For the text-containing cell, return its midpoint in [x, y] coordinate format. 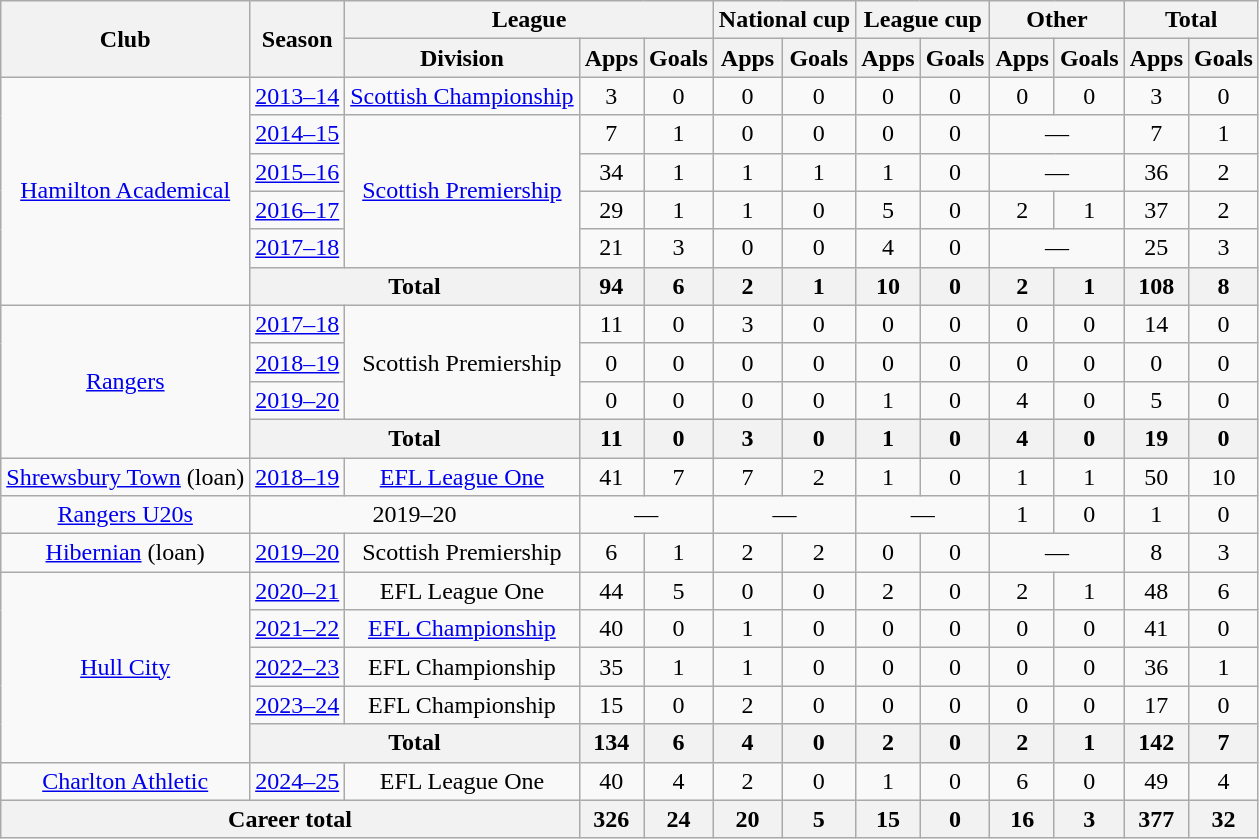
Hibernian (loan) [126, 553]
League [530, 20]
49 [1156, 781]
377 [1156, 819]
National cup [784, 20]
Rangers [126, 381]
50 [1156, 477]
2013–14 [298, 96]
326 [611, 819]
142 [1156, 743]
Hull City [126, 667]
Division [462, 58]
2020–21 [298, 591]
Career total [290, 819]
16 [1022, 819]
37 [1156, 210]
2015–16 [298, 172]
2024–25 [298, 781]
20 [747, 819]
34 [611, 172]
48 [1156, 591]
League cup [923, 20]
24 [679, 819]
134 [611, 743]
2016–17 [298, 210]
14 [1156, 324]
17 [1156, 705]
19 [1156, 438]
25 [1156, 248]
Charlton Athletic [126, 781]
2021–22 [298, 629]
2023–24 [298, 705]
29 [611, 210]
21 [611, 248]
Hamilton Academical [126, 191]
Other [1057, 20]
Rangers U20s [126, 515]
94 [611, 286]
Season [298, 39]
Shrewsbury Town (loan) [126, 477]
2022–23 [298, 667]
Club [126, 39]
108 [1156, 286]
Scottish Championship [462, 96]
2014–15 [298, 134]
32 [1224, 819]
35 [611, 667]
44 [611, 591]
